Capture the cell that displays the provided text and extract its (x, y) central coordinate. 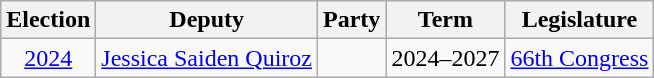
Election (48, 20)
Jessica Saiden Quiroz (207, 58)
Party (351, 20)
Term (446, 20)
2024 (48, 58)
2024–2027 (446, 58)
66th Congress (580, 58)
Legislature (580, 20)
Deputy (207, 20)
